Identify which cell holds the provided text, then report its [X, Y] central coordinate. 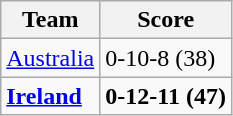
Team [50, 20]
Ireland [50, 96]
0-12-11 (47) [166, 96]
0-10-8 (38) [166, 58]
Score [166, 20]
Australia [50, 58]
